Extract the [X, Y] coordinate from the center of the cell holding the provided text.  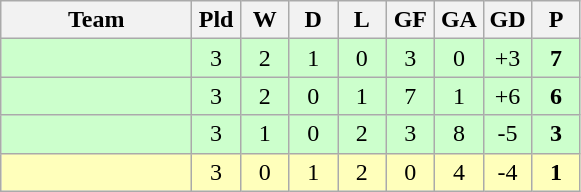
-5 [508, 134]
8 [460, 134]
4 [460, 172]
GA [460, 20]
Team [96, 20]
GD [508, 20]
D [314, 20]
W [264, 20]
GF [410, 20]
L [362, 20]
+3 [508, 58]
Pld [216, 20]
+6 [508, 96]
6 [556, 96]
P [556, 20]
-4 [508, 172]
